Extract the [x, y] coordinate from the center of the cell holding the provided text.  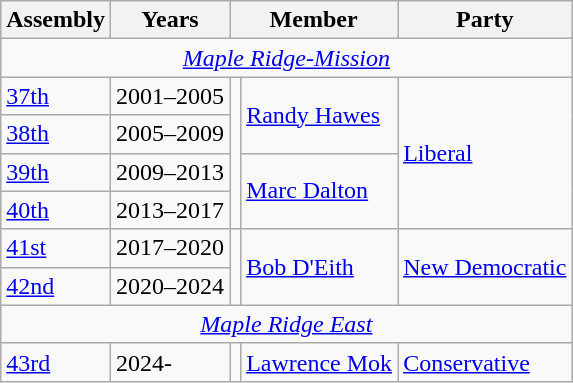
2024- [170, 362]
40th [56, 210]
2001–2005 [170, 96]
Randy Hawes [320, 115]
Maple Ridge East [286, 324]
41st [56, 248]
37th [56, 96]
43rd [56, 362]
Years [170, 20]
Bob D'Eith [320, 267]
Conservative [485, 362]
2013–2017 [170, 210]
39th [56, 172]
New Democratic [485, 267]
Assembly [56, 20]
38th [56, 134]
2020–2024 [170, 286]
Liberal [485, 153]
Maple Ridge-Mission [286, 58]
Party [485, 20]
2009–2013 [170, 172]
2005–2009 [170, 134]
Marc Dalton [320, 191]
42nd [56, 286]
Member [314, 20]
Lawrence Mok [320, 362]
2017–2020 [170, 248]
